Identify which cell holds the provided text, then report its (X, Y) central coordinate. 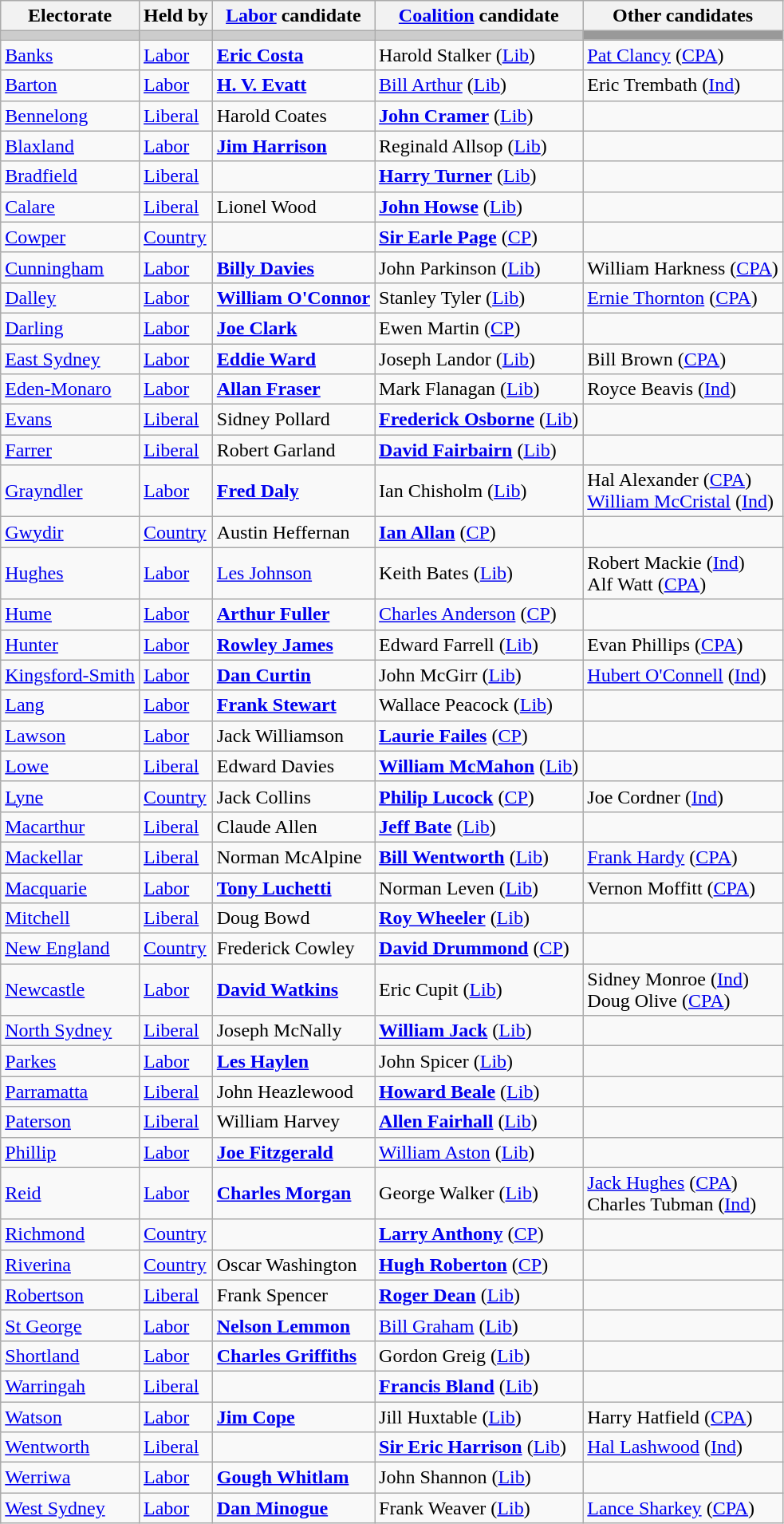
New England (70, 949)
William Jack (Lib) (479, 1031)
Charles Anderson (CP) (479, 614)
Mackellar (70, 857)
Bill Graham (Lib) (479, 1325)
East Sydney (70, 358)
Parkes (70, 1061)
Richmond (70, 1234)
Lyne (70, 796)
Jack Hughes (CPA)Charles Tubman (Ind) (683, 1194)
Lang (70, 705)
Jim Cope (294, 1416)
Harry Turner (Lib) (479, 176)
Vernon Moffitt (CPA) (683, 888)
Kingsford-Smith (70, 675)
Bill Wentworth (Lib) (479, 857)
Banks (70, 55)
John McGirr (Lib) (479, 675)
George Walker (Lib) (479, 1194)
Gordon Greig (Lib) (479, 1356)
Watson (70, 1416)
Cowper (70, 237)
Mitchell (70, 918)
Roy Wheeler (Lib) (479, 918)
Rowley James (294, 645)
Warringah (70, 1386)
David Watkins (294, 989)
Norman McAlpine (294, 857)
Joe Fitzgerald (294, 1152)
Gough Whitlam (294, 1478)
Dalley (70, 298)
Les Johnson (294, 573)
Reid (70, 1194)
Joe Clark (294, 328)
North Sydney (70, 1031)
Billy Davies (294, 267)
Arthur Fuller (294, 614)
West Sydney (70, 1508)
Phillip (70, 1152)
Edward Farrell (Lib) (479, 645)
Newcastle (70, 989)
Philip Lucock (CP) (479, 796)
Fred Daly (294, 492)
Paterson (70, 1122)
Howard Beale (Lib) (479, 1092)
Joe Cordner (Ind) (683, 796)
Robert Mackie (Ind)Alf Watt (CPA) (683, 573)
Macarthur (70, 827)
Macquarie (70, 888)
Harold Stalker (Lib) (479, 55)
Frederick Cowley (294, 949)
Hal Lashwood (Ind) (683, 1447)
Darling (70, 328)
Norman Leven (Lib) (479, 888)
William O'Connor (294, 298)
Harold Coates (294, 116)
Werriwa (70, 1478)
Wentworth (70, 1447)
Other candidates (683, 16)
Roger Dean (Lib) (479, 1295)
Nelson Lemmon (294, 1325)
John Cramer (Lib) (479, 116)
Robert Garland (294, 450)
H. V. Evatt (294, 85)
William Aston (Lib) (479, 1152)
Hunter (70, 645)
Frank Weaver (Lib) (479, 1508)
Electorate (70, 16)
Labor candidate (294, 16)
Sir Eric Harrison (Lib) (479, 1447)
Joseph McNally (294, 1031)
Frank Stewart (294, 705)
Hubert O'Connell (Ind) (683, 675)
Frank Spencer (294, 1295)
Dan Minogue (294, 1508)
Jack Collins (294, 796)
Sidney Monroe (Ind)Doug Olive (CPA) (683, 989)
Robertson (70, 1295)
Keith Bates (Lib) (479, 573)
Ian Allan (CP) (479, 532)
Francis Bland (Lib) (479, 1386)
Sidney Pollard (294, 420)
Grayndler (70, 492)
Austin Heffernan (294, 532)
David Drummond (CP) (479, 949)
Ewen Martin (CP) (479, 328)
John Shannon (Lib) (479, 1478)
Harry Hatfield (CPA) (683, 1416)
Parramatta (70, 1092)
Charles Morgan (294, 1194)
Eric Costa (294, 55)
Dan Curtin (294, 675)
Lionel Wood (294, 207)
Oscar Washington (294, 1265)
Pat Clancy (CPA) (683, 55)
Ian Chisholm (Lib) (479, 492)
Riverina (70, 1265)
Jack Williamson (294, 736)
Eddie Ward (294, 358)
Barton (70, 85)
Stanley Tyler (Lib) (479, 298)
Hal Alexander (CPA)William McCristal (Ind) (683, 492)
Evan Phillips (CPA) (683, 645)
Joseph Landor (Lib) (479, 358)
Lowe (70, 766)
Jim Harrison (294, 146)
Royce Beavis (Ind) (683, 389)
Ernie Thornton (CPA) (683, 298)
Frank Hardy (CPA) (683, 857)
Held by (175, 16)
Eric Trembath (Ind) (683, 85)
Charles Griffiths (294, 1356)
Farrer (70, 450)
Edward Davies (294, 766)
William Harvey (294, 1122)
William McMahon (Lib) (479, 766)
Evans (70, 420)
Eric Cupit (Lib) (479, 989)
Bill Arthur (Lib) (479, 85)
Hume (70, 614)
Allen Fairhall (Lib) (479, 1122)
William Harkness (CPA) (683, 267)
Mark Flanagan (Lib) (479, 389)
John Parkinson (Lib) (479, 267)
Wallace Peacock (Lib) (479, 705)
John Howse (Lib) (479, 207)
John Spicer (Lib) (479, 1061)
Les Haylen (294, 1061)
Laurie Failes (CP) (479, 736)
Calare (70, 207)
Bill Brown (CPA) (683, 358)
St George (70, 1325)
Claude Allen (294, 827)
Sir Earle Page (CP) (479, 237)
Eden-Monaro (70, 389)
Doug Bowd (294, 918)
Bennelong (70, 116)
David Fairbairn (Lib) (479, 450)
Bradfield (70, 176)
Lance Sharkey (CPA) (683, 1508)
Allan Fraser (294, 389)
Gwydir (70, 532)
Hughes (70, 573)
Frederick Osborne (Lib) (479, 420)
Hugh Roberton (CP) (479, 1265)
Jill Huxtable (Lib) (479, 1416)
Lawson (70, 736)
Coalition candidate (479, 16)
Blaxland (70, 146)
Tony Luchetti (294, 888)
John Heazlewood (294, 1092)
Reginald Allsop (Lib) (479, 146)
Shortland (70, 1356)
Cunningham (70, 267)
Larry Anthony (CP) (479, 1234)
Jeff Bate (Lib) (479, 827)
